Output the [X, Y] coordinate of the center of the cell containing the given text.  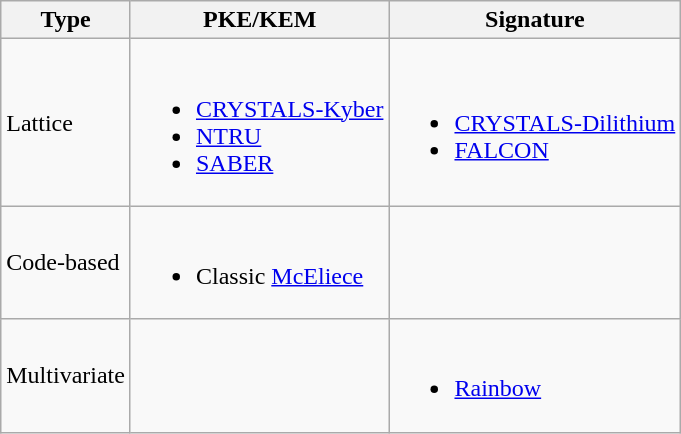
PKE/KEM [259, 20]
Code-based [66, 262]
Lattice [66, 122]
CRYSTALS-DilithiumFALCON [535, 122]
Signature [535, 20]
CRYSTALS-KyberNTRUSABER [259, 122]
Rainbow [535, 376]
Type [66, 20]
Classic McEliece [259, 262]
Multivariate [66, 376]
